Pinpoint the cell where the given text exists, returning its [X, Y] midpoint coordinate. 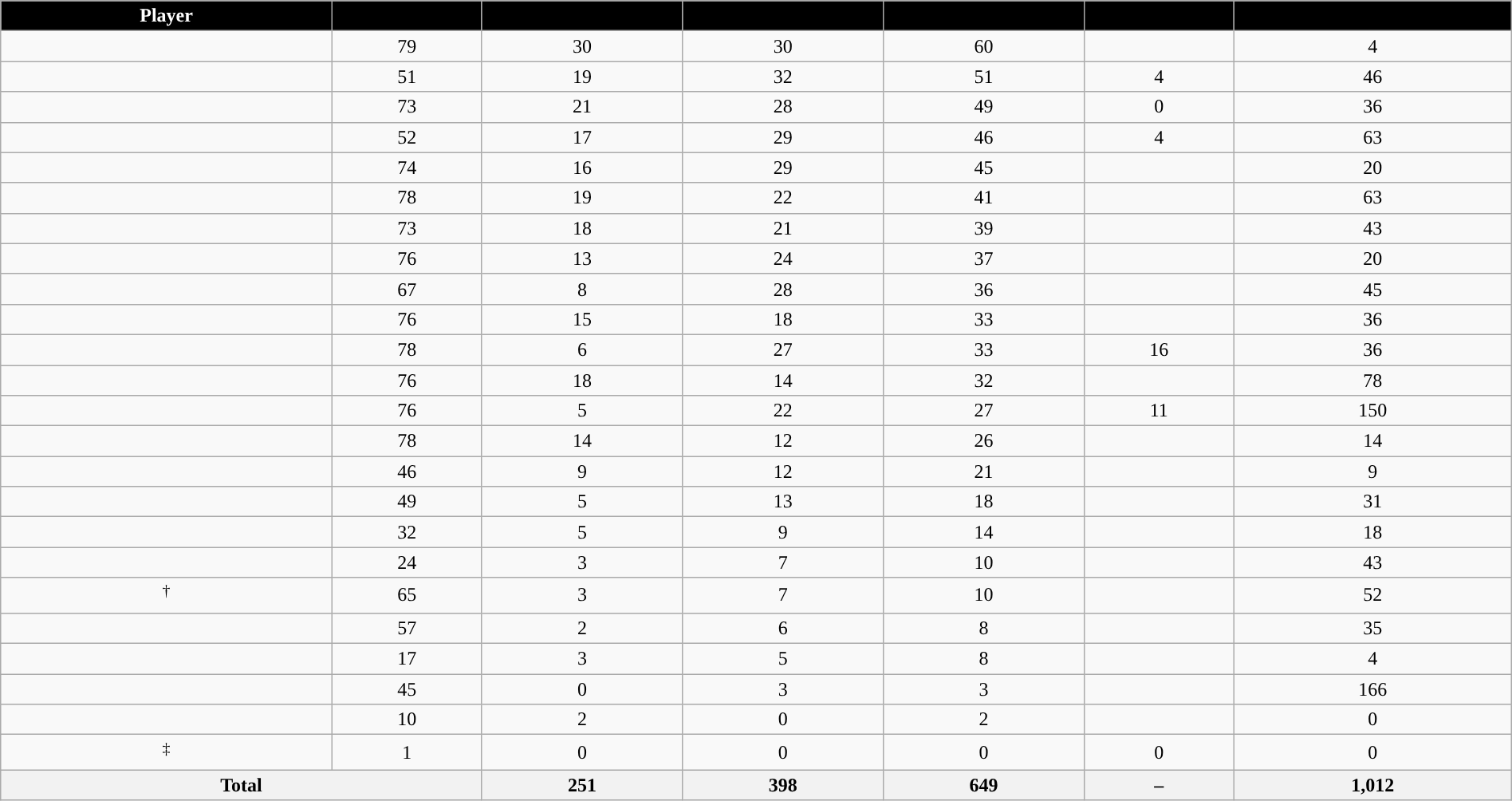
1 [407, 753]
57 [407, 628]
35 [1372, 628]
15 [582, 319]
– [1159, 785]
251 [582, 785]
37 [984, 258]
398 [783, 785]
65 [407, 595]
Total [241, 785]
79 [407, 46]
150 [1372, 411]
31 [1372, 502]
649 [984, 785]
39 [984, 228]
41 [984, 198]
Player [167, 16]
60 [984, 46]
74 [407, 168]
26 [984, 441]
‡ [167, 753]
166 [1372, 689]
67 [407, 289]
11 [1159, 411]
1,012 [1372, 785]
† [167, 595]
